From the cell containing the given text, extract its center point as [x, y] coordinate. 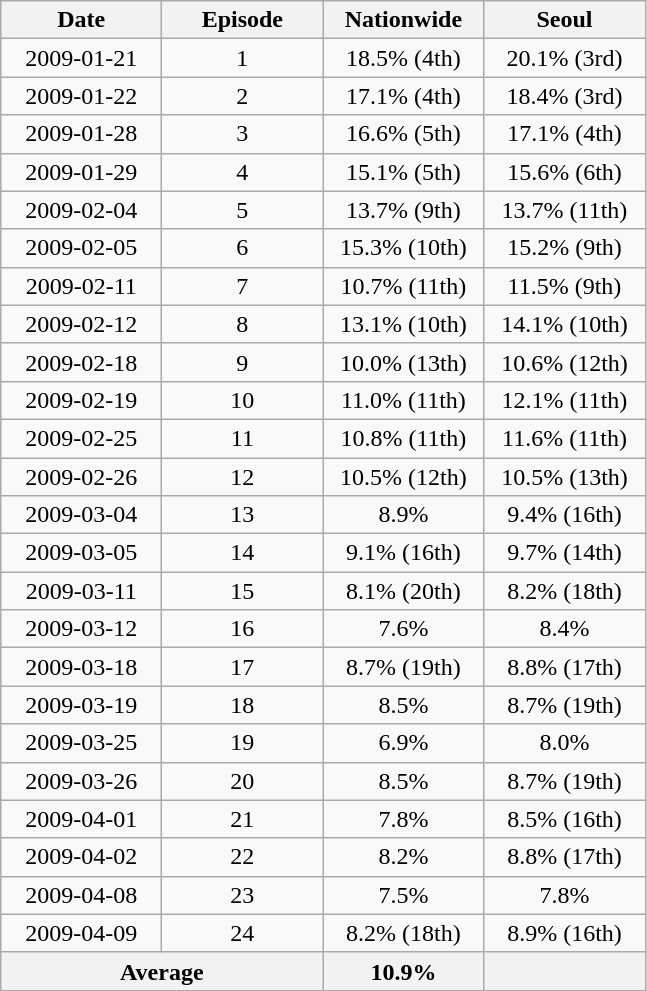
8.2% [404, 857]
5 [242, 210]
2009-01-29 [82, 172]
10.0% (13th) [404, 362]
20.1% (3rd) [564, 58]
10.7% (11th) [404, 286]
22 [242, 857]
9.1% (16th) [404, 553]
15.6% (6th) [564, 172]
10.8% (11th) [404, 438]
14 [242, 553]
2009-04-09 [82, 933]
1 [242, 58]
13 [242, 515]
Episode [242, 20]
2009-02-26 [82, 477]
2009-03-04 [82, 515]
11.0% (11th) [404, 400]
3 [242, 134]
16 [242, 629]
11.5% (9th) [564, 286]
2009-04-02 [82, 857]
2009-03-26 [82, 781]
2009-03-25 [82, 743]
8.9% [404, 515]
2009-02-19 [82, 400]
15.3% (10th) [404, 248]
19 [242, 743]
6.9% [404, 743]
15 [242, 591]
10.5% (12th) [404, 477]
4 [242, 172]
21 [242, 819]
8.9% (16th) [564, 933]
14.1% (10th) [564, 324]
2009-03-19 [82, 705]
Seoul [564, 20]
2009-02-05 [82, 248]
15.2% (9th) [564, 248]
2009-02-18 [82, 362]
2009-01-21 [82, 58]
2009-03-11 [82, 591]
8.0% [564, 743]
7.6% [404, 629]
2009-01-28 [82, 134]
2009-03-12 [82, 629]
9.4% (16th) [564, 515]
18 [242, 705]
11 [242, 438]
13.7% (9th) [404, 210]
15.1% (5th) [404, 172]
24 [242, 933]
10.6% (12th) [564, 362]
9 [242, 362]
13.1% (10th) [404, 324]
17 [242, 667]
7.5% [404, 895]
12.1% (11th) [564, 400]
18.5% (4th) [404, 58]
2009-02-12 [82, 324]
7 [242, 286]
2009-03-18 [82, 667]
Average [162, 971]
Nationwide [404, 20]
2009-01-22 [82, 96]
2009-02-11 [82, 286]
12 [242, 477]
11.6% (11th) [564, 438]
2009-04-08 [82, 895]
6 [242, 248]
16.6% (5th) [404, 134]
13.7% (11th) [564, 210]
10.5% (13th) [564, 477]
8.5% (16th) [564, 819]
20 [242, 781]
Date [82, 20]
10 [242, 400]
8.1% (20th) [404, 591]
2 [242, 96]
23 [242, 895]
2009-02-04 [82, 210]
10.9% [404, 971]
8.4% [564, 629]
2009-02-25 [82, 438]
2009-04-01 [82, 819]
18.4% (3rd) [564, 96]
2009-03-05 [82, 553]
8 [242, 324]
9.7% (14th) [564, 553]
